Determine the (X, Y) coordinate at the center of the cell enclosing the given text.  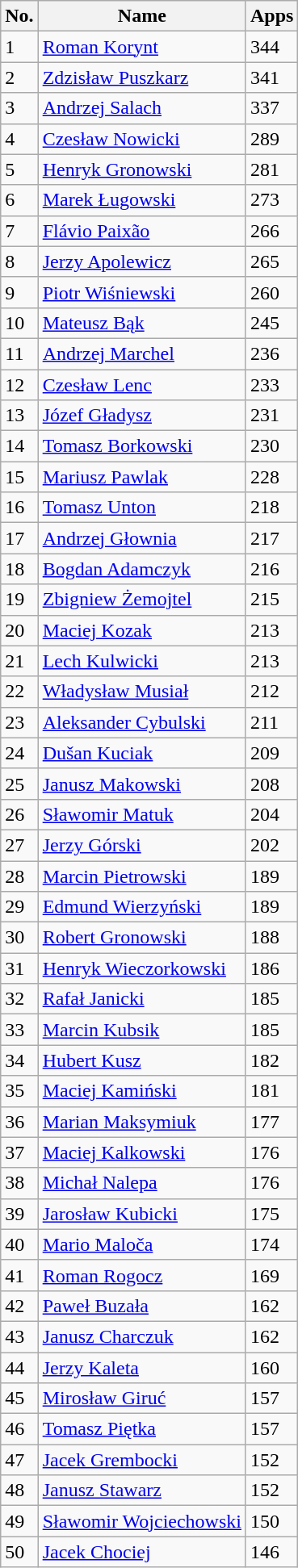
48 (19, 1491)
28 (19, 876)
177 (271, 1122)
8 (19, 261)
Marian Maksymiuk (142, 1122)
Sławomir Wojciechowski (142, 1521)
36 (19, 1122)
231 (271, 416)
14 (19, 446)
Jarosław Kubicki (142, 1214)
181 (271, 1091)
150 (271, 1521)
344 (271, 47)
Paweł Buzała (142, 1306)
160 (271, 1368)
37 (19, 1152)
Andrzej Marchel (142, 353)
19 (19, 600)
43 (19, 1336)
Piotr Wiśniewski (142, 292)
Mario Maloča (142, 1244)
Bogdan Adamczyk (142, 569)
216 (271, 569)
24 (19, 753)
Marcin Kubsik (142, 1030)
3 (19, 108)
Czesław Nowicki (142, 139)
34 (19, 1060)
217 (271, 538)
41 (19, 1275)
21 (19, 661)
174 (271, 1244)
5 (19, 169)
40 (19, 1244)
Janusz Makowski (142, 784)
16 (19, 508)
186 (271, 968)
20 (19, 630)
42 (19, 1306)
38 (19, 1183)
30 (19, 938)
Zdzisław Puszkarz (142, 77)
Maciej Kalkowski (142, 1152)
236 (271, 353)
202 (271, 845)
Jacek Grembocki (142, 1460)
260 (271, 292)
Edmund Wierzyński (142, 907)
29 (19, 907)
Rafał Janicki (142, 999)
337 (271, 108)
Dušan Kuciak (142, 753)
Andrzej Salach (142, 108)
Andrzej Głownia (142, 538)
182 (271, 1060)
33 (19, 1030)
1 (19, 47)
7 (19, 231)
47 (19, 1460)
169 (271, 1275)
50 (19, 1552)
Janusz Charczuk (142, 1336)
Władysław Musiał (142, 692)
27 (19, 845)
Lech Kulwicki (142, 661)
Zbigniew Żemojtel (142, 600)
46 (19, 1429)
25 (19, 784)
12 (19, 385)
Sławomir Matuk (142, 814)
Roman Korynt (142, 47)
265 (271, 261)
10 (19, 323)
22 (19, 692)
Roman Rogocz (142, 1275)
208 (271, 784)
266 (271, 231)
32 (19, 999)
209 (271, 753)
Robert Gronowski (142, 938)
Maciej Kozak (142, 630)
6 (19, 200)
211 (271, 722)
Jerzy Kaleta (142, 1368)
228 (271, 477)
Aleksander Cybulski (142, 722)
Michał Nalepa (142, 1183)
218 (271, 508)
Józef Gładysz (142, 416)
4 (19, 139)
Maciej Kamiński (142, 1091)
Name (142, 16)
44 (19, 1368)
No. (19, 16)
245 (271, 323)
9 (19, 292)
35 (19, 1091)
18 (19, 569)
Mirosław Giruć (142, 1399)
Tomasz Unton (142, 508)
146 (271, 1552)
Flávio Paixão (142, 231)
15 (19, 477)
45 (19, 1399)
Henryk Wieczorkowski (142, 968)
2 (19, 77)
49 (19, 1521)
Jerzy Apolewicz (142, 261)
Tomasz Borkowski (142, 446)
273 (271, 200)
Tomasz Piętka (142, 1429)
215 (271, 600)
204 (271, 814)
175 (271, 1214)
230 (271, 446)
Marek Ługowski (142, 200)
212 (271, 692)
Marcin Pietrowski (142, 876)
289 (271, 139)
233 (271, 385)
281 (271, 169)
188 (271, 938)
Czesław Lenc (142, 385)
Mateusz Bąk (142, 323)
Janusz Stawarz (142, 1491)
26 (19, 814)
11 (19, 353)
39 (19, 1214)
23 (19, 722)
Jacek Chociej (142, 1552)
31 (19, 968)
341 (271, 77)
17 (19, 538)
Hubert Kusz (142, 1060)
Apps (271, 16)
Henryk Gronowski (142, 169)
Mariusz Pawlak (142, 477)
13 (19, 416)
Jerzy Górski (142, 845)
